Identify which cell holds the provided text, then report its [x, y] central coordinate. 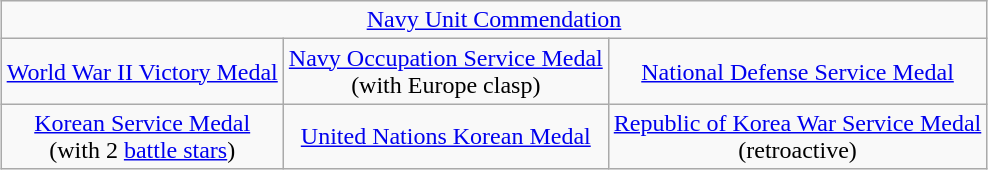
Navy Unit Commendation [494, 20]
Korean Service Medal(with 2 battle stars) [142, 136]
United Nations Korean Medal [446, 136]
Navy Occupation Service Medal(with Europe clasp) [446, 72]
World War II Victory Medal [142, 72]
Republic of Korea War Service Medal(retroactive) [798, 136]
National Defense Service Medal [798, 72]
